Return (X, Y) of the center of cell containing provided text 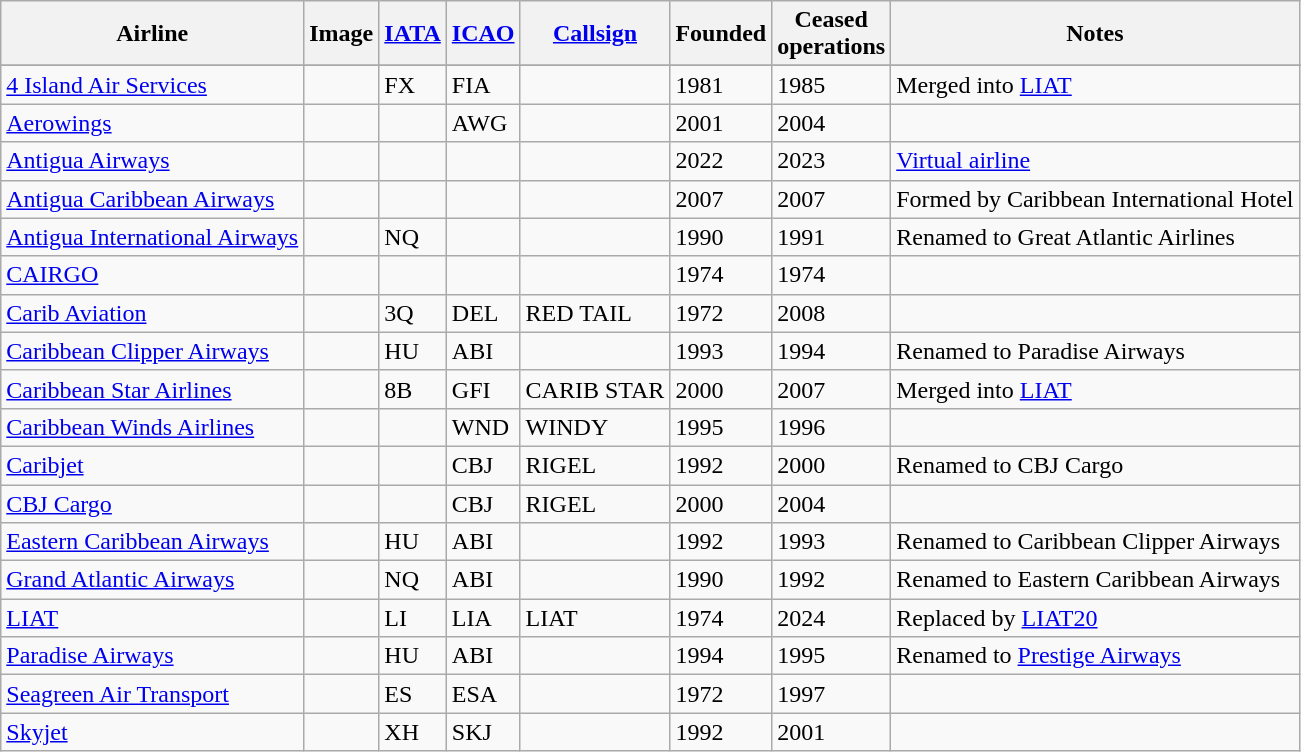
Paradise Airways (152, 656)
Carib Aviation (152, 313)
ICAO (483, 34)
LI (413, 618)
IATA (413, 34)
ES (413, 694)
Renamed to Great Atlantic Airlines (1095, 237)
8B (413, 389)
Antigua Caribbean Airways (152, 199)
WND (483, 427)
2024 (832, 618)
Renamed to CBJ Cargo (1095, 465)
2022 (721, 161)
FIA (483, 85)
CBJ Cargo (152, 503)
RED TAIL (595, 313)
Founded (721, 34)
3Q (413, 313)
Renamed to Caribbean Clipper Airways (1095, 542)
Ceasedoperations (832, 34)
ESA (483, 694)
GFI (483, 389)
LIA (483, 618)
Renamed to Paradise Airways (1095, 351)
Caribbean Winds Airlines (152, 427)
Airline (152, 34)
Callsign (595, 34)
Caribjet (152, 465)
WINDY (595, 427)
Renamed to Eastern Caribbean Airways (1095, 580)
FX (413, 85)
Skyjet (152, 732)
Antigua International Airways (152, 237)
Notes (1095, 34)
2023 (832, 161)
Replaced by LIAT20 (1095, 618)
1991 (832, 237)
Seagreen Air Transport (152, 694)
1985 (832, 85)
2008 (832, 313)
Eastern Caribbean Airways (152, 542)
1981 (721, 85)
CARIB STAR (595, 389)
1996 (832, 427)
SKJ (483, 732)
XH (413, 732)
Image (342, 34)
Virtual airline (1095, 161)
Renamed to Prestige Airways (1095, 656)
Caribbean Clipper Airways (152, 351)
Caribbean Star Airlines (152, 389)
Formed by Caribbean International Hotel (1095, 199)
4 Island Air Services (152, 85)
1997 (832, 694)
CAIRGO (152, 275)
Antigua Airways (152, 161)
Aerowings (152, 123)
Grand Atlantic Airways (152, 580)
AWG (483, 123)
DEL (483, 313)
